From the cell containing the given text, extract its center point as [x, y] coordinate. 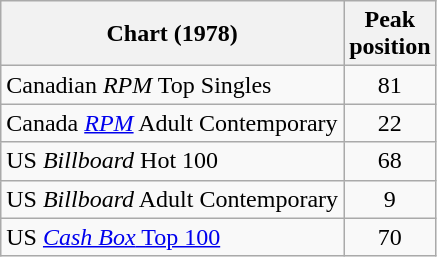
Chart (1978) [172, 34]
68 [390, 161]
US Billboard Adult Contemporary [172, 199]
22 [390, 123]
US Billboard Hot 100 [172, 161]
Canada RPM Adult Contemporary [172, 123]
70 [390, 237]
US Cash Box Top 100 [172, 237]
9 [390, 199]
Peakposition [390, 34]
Canadian RPM Top Singles [172, 85]
81 [390, 85]
